From the cell containing the given text, extract its center point as (x, y) coordinate. 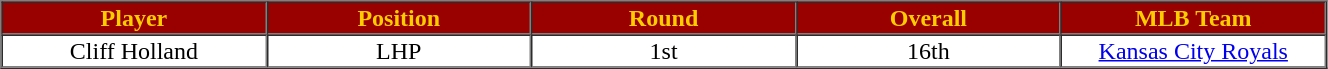
Overall (928, 18)
Cliff Holland (134, 50)
1st (664, 50)
MLB Team (1194, 18)
Kansas City Royals (1194, 50)
Player (134, 18)
Round (664, 18)
16th (928, 50)
Position (398, 18)
LHP (398, 50)
